Search for the cell housing the specified text and yield its [X, Y] center coordinate. 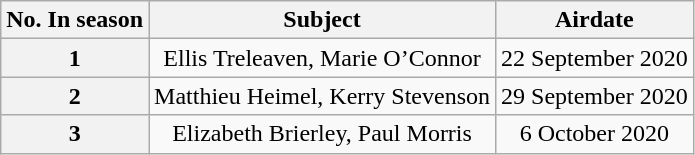
Elizabeth Brierley, Paul Morris [322, 134]
2 [75, 96]
22 September 2020 [595, 58]
3 [75, 134]
No. In season [75, 20]
1 [75, 58]
29 September 2020 [595, 96]
Matthieu Heimel, Kerry Stevenson [322, 96]
Subject [322, 20]
6 October 2020 [595, 134]
Airdate [595, 20]
Ellis Treleaven, Marie O’Connor [322, 58]
